Detect which cell encompasses the target text, then output its (x, y) center coordinate. 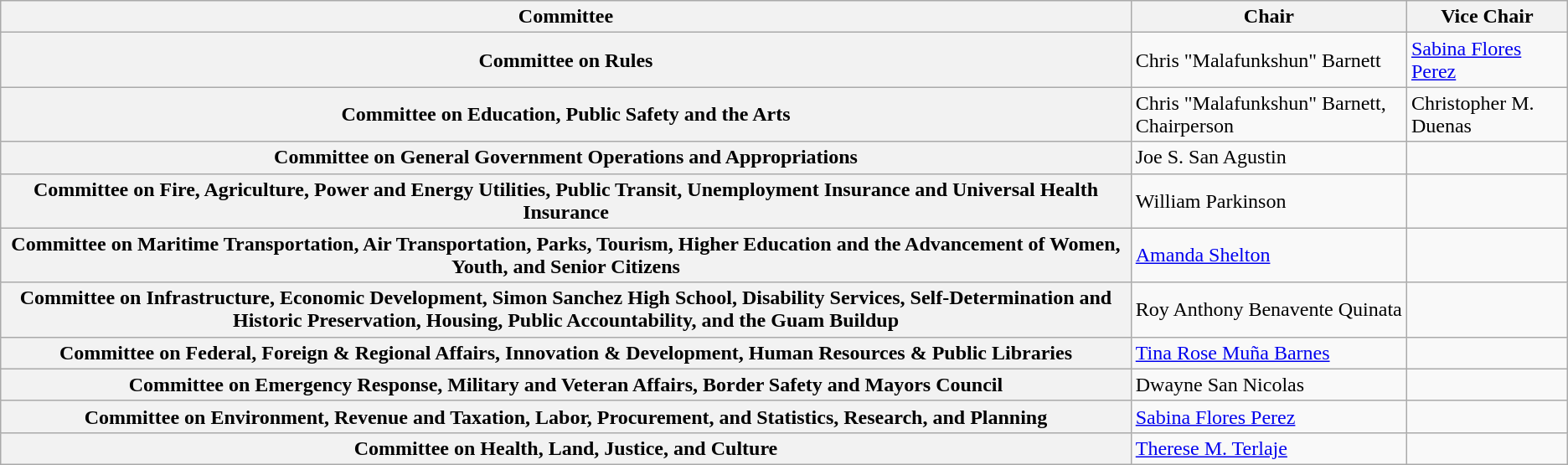
Chris "Malafunkshun" Barnett, Chairperson (1268, 114)
Committee on Maritime Transportation, Air Transportation, Parks, Tourism, Higher Education and the Advancement of Women, Youth, and Senior Citizens (566, 255)
Joe S. San Agustin (1268, 158)
Committee on Federal, Foreign & Regional Affairs, Innovation & Development, Human Resources & Public Libraries (566, 353)
Committee on Environment, Revenue and Taxation, Labor, Procurement, and Statistics, Research, and Planning (566, 416)
Chris "Malafunkshun" Barnett (1268, 60)
Christopher M. Duenas (1487, 114)
Amanda Shelton (1268, 255)
Committee on Emergency Response, Military and Veteran Affairs, Border Safety and Mayors Council (566, 385)
Dwayne San Nicolas (1268, 385)
Vice Chair (1487, 17)
Committee (566, 17)
Chair (1268, 17)
William Parkinson (1268, 201)
Committee on General Government Operations and Appropriations (566, 158)
Roy Anthony Benavente Quinata (1268, 310)
Committee on Education, Public Safety and the Arts (566, 114)
Committee on Rules (566, 60)
Committee on Fire, Agriculture, Power and Energy Utilities, Public Transit, Unemployment Insurance and Universal Health Insurance (566, 201)
Therese M. Terlaje (1268, 448)
Tina Rose Muña Barnes (1268, 353)
Committee on Health, Land, Justice, and Culture (566, 448)
